Return the (x, y) coordinate for the center point of the cell that contains the specified text.  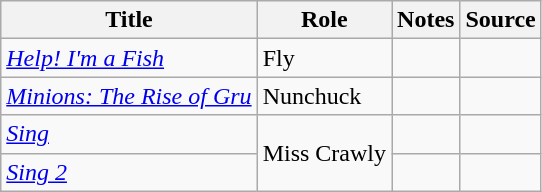
Nunchuck (324, 96)
Source (500, 20)
Sing 2 (129, 172)
Notes (426, 20)
Minions: The Rise of Gru (129, 96)
Role (324, 20)
Miss Crawly (324, 153)
Title (129, 20)
Help! I'm a Fish (129, 58)
Sing (129, 134)
Fly (324, 58)
